Extract the [x, y] coordinate from the center of the cell holding the provided text.  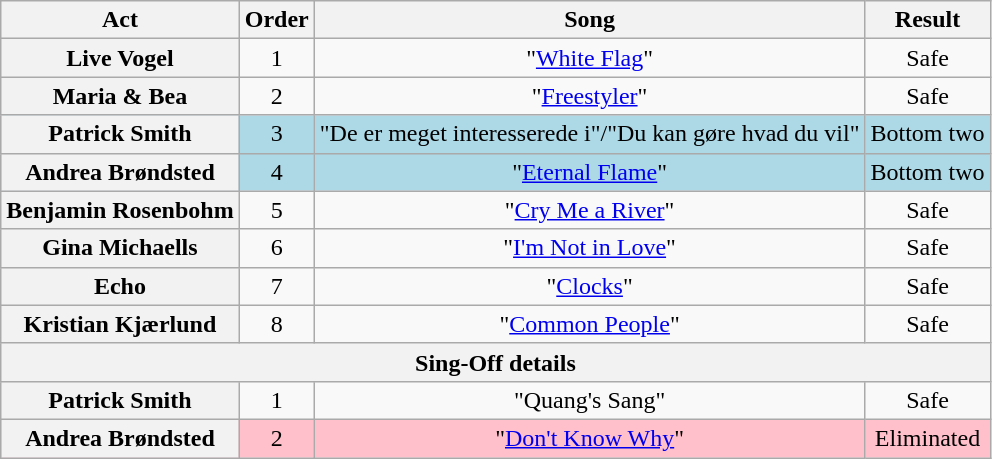
"Quang's Sang" [590, 400]
Kristian Kjærlund [120, 324]
Result [928, 20]
"Clocks" [590, 286]
"I'm Not in Love" [590, 248]
"White Flag" [590, 58]
Maria & Bea [120, 96]
Gina Michaells [120, 248]
4 [276, 172]
Act [120, 20]
"De er meget interesserede i"/"Du kan gøre hvad du vil" [590, 134]
8 [276, 324]
Order [276, 20]
Echo [120, 286]
"Freestyler" [590, 96]
"Don't Know Why" [590, 438]
Sing-Off details [496, 362]
3 [276, 134]
"Eternal Flame" [590, 172]
7 [276, 286]
Song [590, 20]
Benjamin Rosenbohm [120, 210]
"Common People" [590, 324]
Eliminated [928, 438]
6 [276, 248]
5 [276, 210]
"Cry Me a River" [590, 210]
Live Vogel [120, 58]
